Pinpoint the cell where the given text exists, returning its (x, y) midpoint coordinate. 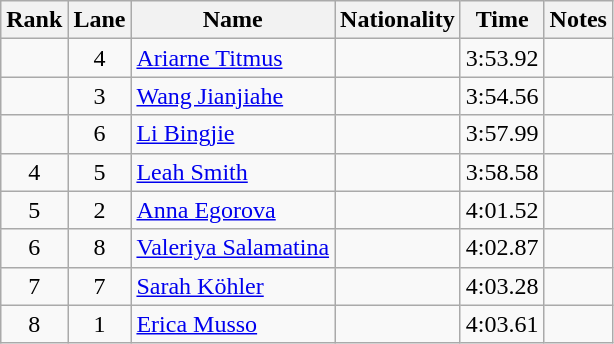
Erica Musso (233, 324)
Leah Smith (233, 172)
Lane (100, 20)
Valeriya Salamatina (233, 248)
2 (100, 210)
4:03.61 (502, 324)
4:03.28 (502, 286)
3:54.56 (502, 96)
3:53.92 (502, 58)
4:02.87 (502, 248)
Rank (34, 20)
Sarah Köhler (233, 286)
3 (100, 96)
Time (502, 20)
3:58.58 (502, 172)
Li Bingjie (233, 134)
Anna Egorova (233, 210)
3:57.99 (502, 134)
Name (233, 20)
Notes (578, 20)
Wang Jianjiahe (233, 96)
1 (100, 324)
4:01.52 (502, 210)
Ariarne Titmus (233, 58)
Nationality (398, 20)
